Provide the [X, Y] coordinate of the cell's center where the given text is located.  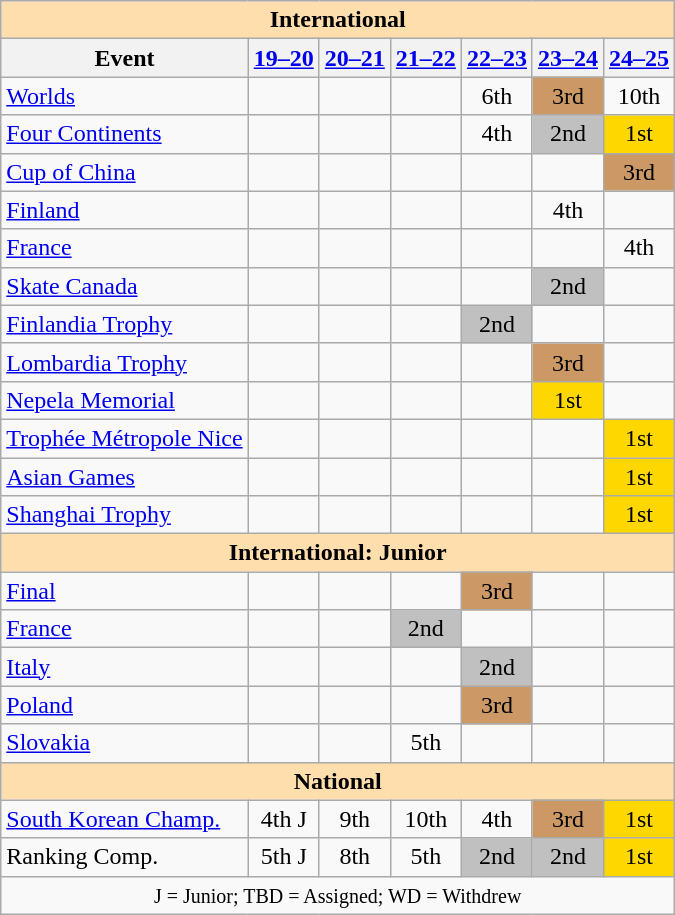
Four Continents [124, 134]
Ranking Comp. [124, 857]
Finlandia Trophy [124, 324]
Finland [124, 210]
Lombardia Trophy [124, 362]
9th [354, 819]
Slovakia [124, 743]
Asian Games [124, 477]
6th [496, 96]
5th J [284, 857]
21–22 [426, 58]
Shanghai Trophy [124, 515]
19–20 [284, 58]
International: Junior [338, 553]
Poland [124, 705]
J = Junior; TBD = Assigned; WD = Withdrew [338, 895]
4th J [284, 819]
20–21 [354, 58]
Skate Canada [124, 286]
Event [124, 58]
Final [124, 591]
Worlds [124, 96]
Italy [124, 667]
8th [354, 857]
International [338, 20]
22–23 [496, 58]
Nepela Memorial [124, 400]
South Korean Champ. [124, 819]
Trophée Métropole Nice [124, 438]
23–24 [568, 58]
National [338, 781]
24–25 [640, 58]
Cup of China [124, 172]
